Return the [x, y] coordinate for the center point of the cell that contains the specified text.  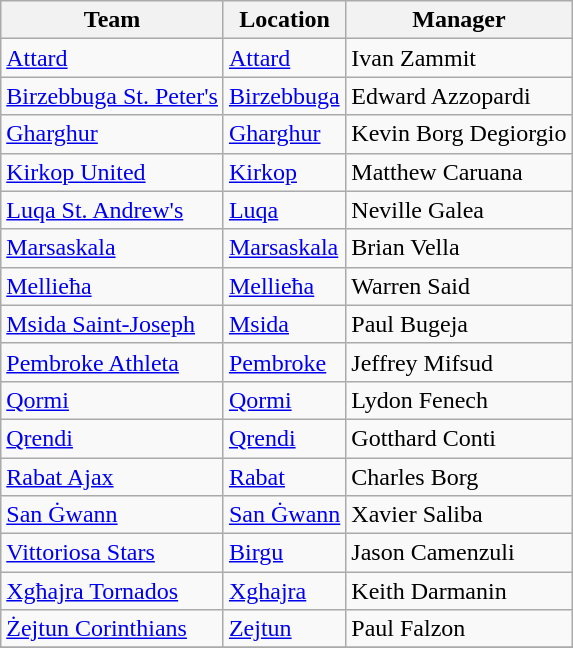
Rabat Ajax [112, 477]
Gotthard Conti [459, 438]
Xgħajra Tornados [112, 591]
Matthew Caruana [459, 172]
Luqa [284, 210]
Warren Said [459, 286]
Birzebbuga St. Peter's [112, 96]
Pembroke Athleta [112, 362]
Jeffrey Mifsud [459, 362]
Location [284, 20]
Xavier Saliba [459, 515]
Luqa St. Andrew's [112, 210]
Kevin Borg Degiorgio [459, 134]
Charles Borg [459, 477]
Msida [284, 324]
Zejtun [284, 629]
Birgu [284, 553]
Paul Bugeja [459, 324]
Żejtun Corinthians [112, 629]
Vittoriosa Stars [112, 553]
Lydon Fenech [459, 400]
Birzebbuga [284, 96]
Kirkop United [112, 172]
Paul Falzon [459, 629]
Brian Vella [459, 248]
Xghajra [284, 591]
Neville Galea [459, 210]
Kirkop [284, 172]
Msida Saint-Joseph [112, 324]
Pembroke [284, 362]
Ivan Zammit [459, 58]
Rabat [284, 477]
Keith Darmanin [459, 591]
Manager [459, 20]
Team [112, 20]
Edward Azzopardi [459, 96]
Jason Camenzuli [459, 553]
